From the cell containing the given text, extract its center point as (X, Y) coordinate. 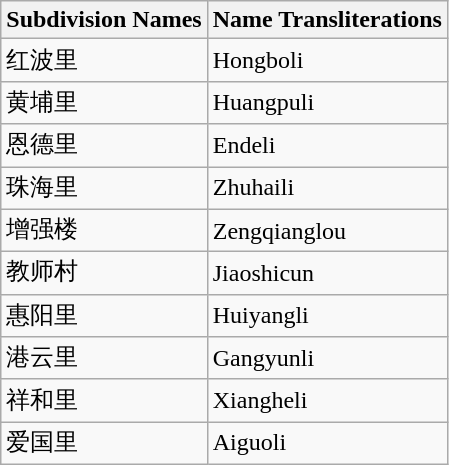
Zengqianglou (327, 230)
惠阳里 (104, 316)
祥和里 (104, 400)
增强楼 (104, 230)
Endeli (327, 146)
黄埔里 (104, 102)
Xiangheli (327, 400)
教师村 (104, 274)
港云里 (104, 358)
Zhuhaili (327, 188)
珠海里 (104, 188)
Hongboli (327, 60)
Huangpuli (327, 102)
Aiguoli (327, 444)
恩德里 (104, 146)
Subdivision Names (104, 20)
Name Transliterations (327, 20)
爱国里 (104, 444)
Huiyangli (327, 316)
Gangyunli (327, 358)
Jiaoshicun (327, 274)
红波里 (104, 60)
